Search for the cell housing the specified text and yield its (x, y) center coordinate. 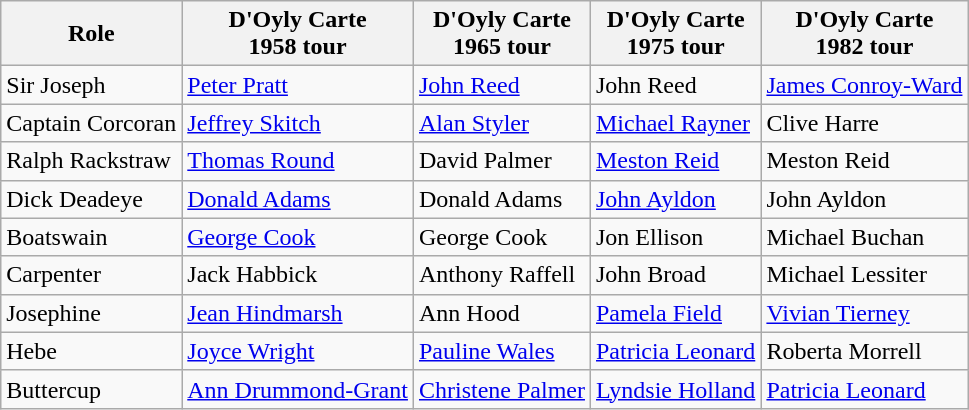
Joyce Wright (298, 351)
D'Oyly Carte1958 tour (298, 34)
D'Oyly Carte1965 tour (502, 34)
Ann Drummond-Grant (298, 389)
Hebe (92, 351)
John Broad (675, 275)
Peter Pratt (298, 85)
Boatswain (92, 237)
Pamela Field (675, 313)
Michael Rayner (675, 123)
D'Oyly Carte1982 tour (864, 34)
Anthony Raffell (502, 275)
Clive Harre (864, 123)
D'Oyly Carte1975 tour (675, 34)
Pauline Wales (502, 351)
Jean Hindmarsh (298, 313)
Ralph Rackstraw (92, 161)
Lyndsie Holland (675, 389)
David Palmer (502, 161)
Role (92, 34)
Josephine (92, 313)
Buttercup (92, 389)
Thomas Round (298, 161)
Michael Buchan (864, 237)
Jon Ellison (675, 237)
Carpenter (92, 275)
Jeffrey Skitch (298, 123)
Christene Palmer (502, 389)
Dick Deadeye (92, 199)
James Conroy-Ward (864, 85)
Michael Lessiter (864, 275)
Ann Hood (502, 313)
Vivian Tierney (864, 313)
Sir Joseph (92, 85)
Alan Styler (502, 123)
Jack Habbick (298, 275)
Captain Corcoran (92, 123)
Roberta Morrell (864, 351)
